For the text-containing cell, return its midpoint in [x, y] coordinate format. 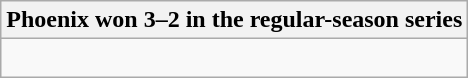
Phoenix won 3–2 in the regular-season series [234, 20]
